Pinpoint the cell where the given text exists, returning its [X, Y] midpoint coordinate. 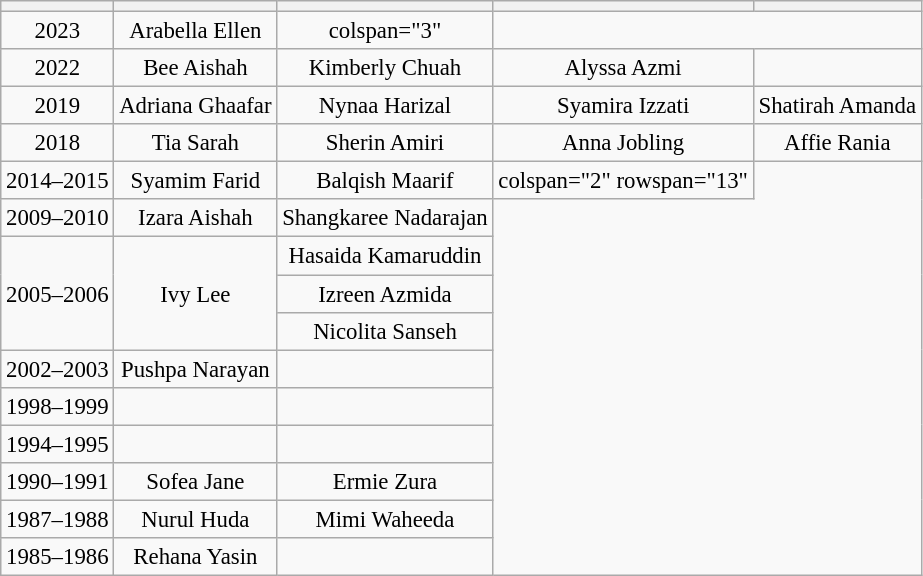
Shangkaree Nadarajan [385, 219]
Tia Sarah [196, 143]
Rehana Yasin [196, 557]
1994–1995 [58, 444]
Nurul Huda [196, 519]
Bee Aishah [196, 68]
Arabella Ellen [196, 31]
Adriana Ghaafar [196, 106]
Nynaa Harizal [385, 106]
Shatirah Amanda [837, 106]
2005–2006 [58, 294]
Pushpa Narayan [196, 369]
Syamira Izzati [623, 106]
colspan="3" [385, 31]
1998–1999 [58, 406]
Affie Rania [837, 143]
2023 [58, 31]
Nicolita Sanseh [385, 331]
Izreen Azmida [385, 294]
Mimi Waheeda [385, 519]
2014–2015 [58, 181]
2002–2003 [58, 369]
1985–1986 [58, 557]
Hasaida Kamaruddin [385, 256]
Balqish Maarif [385, 181]
Ermie Zura [385, 482]
1990–1991 [58, 482]
2018 [58, 143]
1987–1988 [58, 519]
Syamim Farid [196, 181]
Alyssa Azmi [623, 68]
Izara Aishah [196, 219]
colspan="2" rowspan="13" [623, 181]
Sofea Jane [196, 482]
2019 [58, 106]
Anna Jobling [623, 143]
Kimberly Chuah [385, 68]
2009–2010 [58, 219]
Ivy Lee [196, 294]
Sherin Amiri [385, 143]
2022 [58, 68]
